Locate the cell with the specified text and output its (x, y) center coordinate. 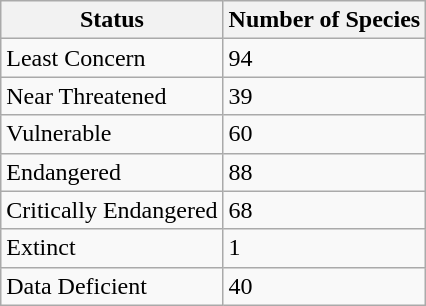
Critically Endangered (112, 210)
Endangered (112, 172)
88 (324, 172)
Vulnerable (112, 134)
94 (324, 58)
60 (324, 134)
Status (112, 20)
68 (324, 210)
Near Threatened (112, 96)
39 (324, 96)
Number of Species (324, 20)
Data Deficient (112, 286)
1 (324, 248)
40 (324, 286)
Least Concern (112, 58)
Extinct (112, 248)
